Locate the cell with the specified text and output its [X, Y] center coordinate. 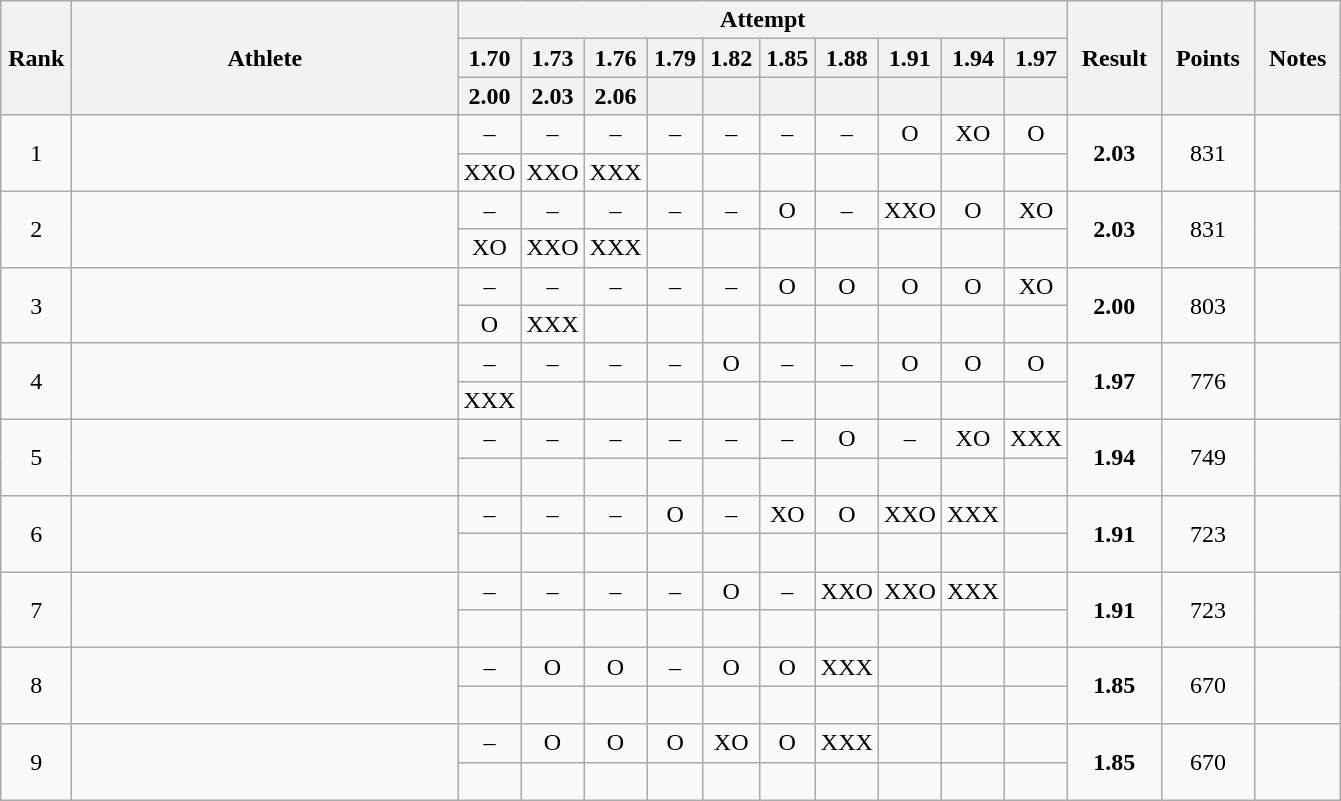
3 [36, 305]
Attempt [763, 20]
1 [36, 153]
1.79 [675, 58]
1.82 [731, 58]
Points [1208, 58]
7 [36, 610]
4 [36, 381]
1.88 [846, 58]
1.70 [490, 58]
9 [36, 762]
2.06 [616, 96]
1.73 [552, 58]
Athlete [265, 58]
Notes [1298, 58]
Rank [36, 58]
1.76 [616, 58]
5 [36, 457]
749 [1208, 457]
803 [1208, 305]
6 [36, 534]
Result [1115, 58]
776 [1208, 381]
8 [36, 686]
2 [36, 229]
